Scan for the cell matching the given text and deliver its [X, Y] coordinate at center. 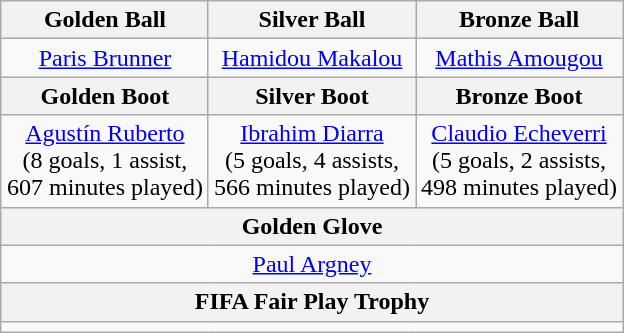
Golden Glove [312, 226]
Claudio Echeverri(5 goals, 2 assists,498 minutes played) [520, 161]
Agustín Ruberto(8 goals, 1 assist,607 minutes played) [104, 161]
Ibrahim Diarra(5 goals, 4 assists,566 minutes played) [312, 161]
Golden Ball [104, 20]
Paris Brunner [104, 58]
Mathis Amougou [520, 58]
Bronze Ball [520, 20]
Paul Argney [312, 264]
FIFA Fair Play Trophy [312, 302]
Silver Ball [312, 20]
Hamidou Makalou [312, 58]
Silver Boot [312, 96]
Bronze Boot [520, 96]
Golden Boot [104, 96]
